Provide the (X, Y) coordinate of the cell's center where the given text is located.  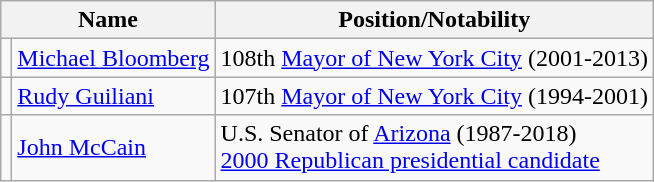
John McCain (114, 148)
U.S. Senator of Arizona (1987-2018)2000 Republican presidential candidate (434, 148)
Michael Bloomberg (114, 58)
Rudy Guiliani (114, 96)
107th Mayor of New York City (1994-2001) (434, 96)
Position/Notability (434, 20)
108th Mayor of New York City (2001-2013) (434, 58)
Name (108, 20)
